Determine the (X, Y) coordinate at the center of the cell enclosing the given text.  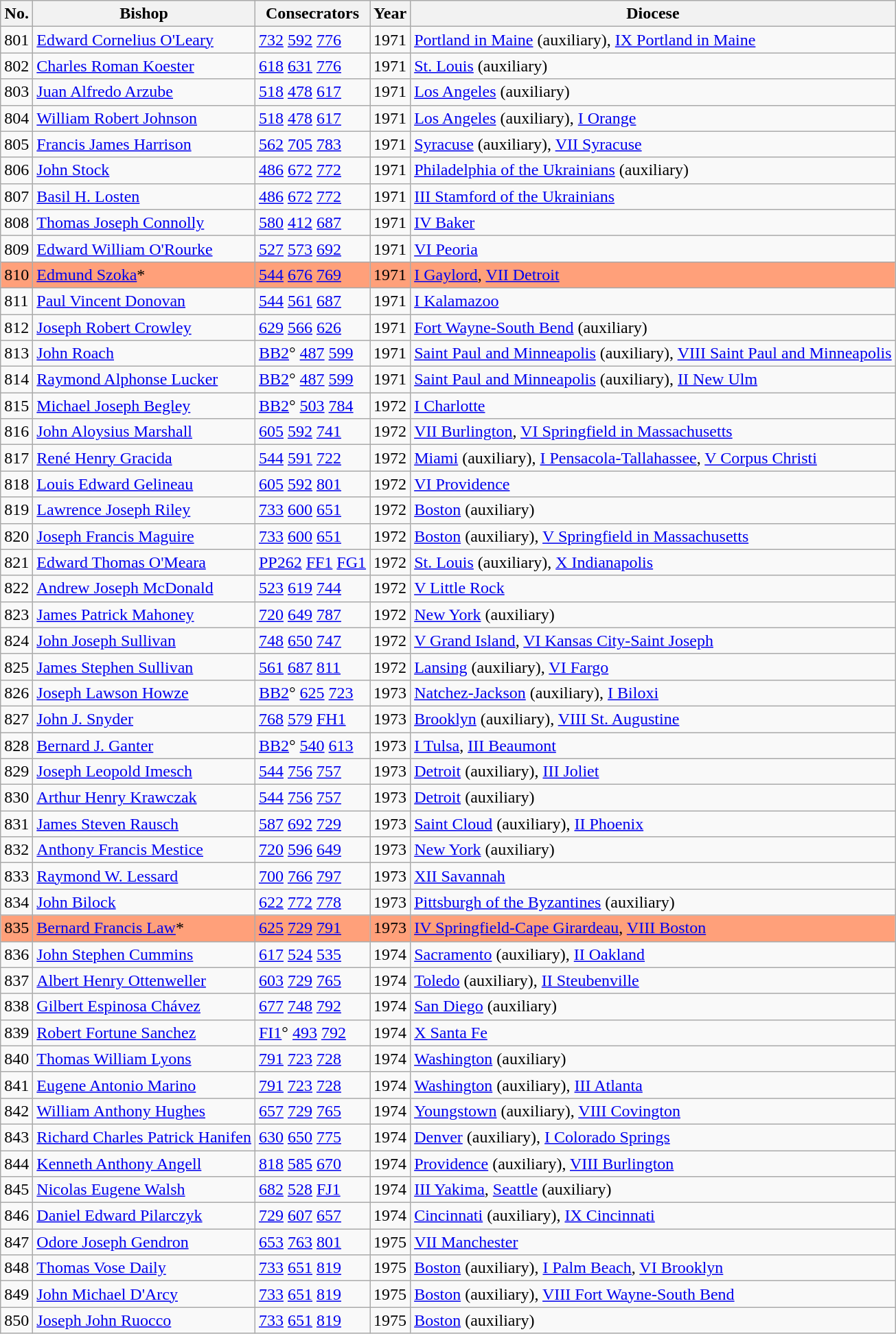
561 687 811 (312, 667)
Fort Wayne-South Bend (auxiliary) (654, 327)
846 (16, 1216)
John Bilock (144, 902)
Edward Thomas O'Meara (144, 562)
Sacramento (auxiliary), II Oakland (654, 954)
842 (16, 1111)
William Robert Johnson (144, 118)
Saint Paul and Minneapolis (auxiliary), VIII Saint Paul and Minneapolis (654, 354)
Bernard Francis Law* (144, 928)
837 (16, 980)
Los Angeles (auxiliary), I Orange (654, 118)
X Santa Fe (654, 1033)
Youngstown (auxiliary), VIII Covington (654, 1111)
587 692 729 (312, 824)
Joseph John Ruocco (144, 1320)
Diocese (654, 14)
835 (16, 928)
802 (16, 66)
825 (16, 667)
V Grand Island, VI Kansas City-Saint Joseph (654, 641)
748 650 747 (312, 641)
Raymond Alphonse Lucker (144, 380)
Louis Edward Gelineau (144, 484)
729 607 657 (312, 1216)
801 (16, 40)
St. Louis (auxiliary), X Indianapolis (654, 562)
Saint Paul and Minneapolis (auxiliary), II New Ulm (654, 380)
Daniel Edward Pilarczyk (144, 1216)
Boston (auxiliary), V Springfield in Massachusetts (654, 536)
James Patrick Mahoney (144, 614)
Kenneth Anthony Angell (144, 1164)
618 631 776 (312, 66)
657 729 765 (312, 1111)
819 (16, 510)
700 766 797 (312, 876)
VII Burlington, VI Springfield in Massachusetts (654, 432)
Philadelphia of the Ukrainians (auxiliary) (654, 170)
Nicolas Eugene Walsh (144, 1190)
818 (16, 484)
Detroit (auxiliary), III Joliet (654, 772)
Year (390, 14)
813 (16, 354)
811 (16, 301)
720 649 787 (312, 614)
Francis James Harrison (144, 144)
605 592 801 (312, 484)
Pittsburgh of the Byzantines (auxiliary) (654, 902)
James Steven Rausch (144, 824)
841 (16, 1085)
840 (16, 1059)
839 (16, 1033)
834 (16, 902)
St. Louis (auxiliary) (654, 66)
Juan Alfredo Arzube (144, 92)
844 (16, 1164)
833 (16, 876)
René Henry Gracida (144, 458)
Joseph Leopold Imesch (144, 772)
836 (16, 954)
Eugene Antonio Marino (144, 1085)
Charles Roman Koester (144, 66)
Anthony Francis Mestice (144, 850)
603 729 765 (312, 980)
544 676 769 (312, 275)
677 748 792 (312, 1007)
Joseph Robert Crowley (144, 327)
Boston (auxiliary), I Palm Beach, VI Brooklyn (654, 1268)
William Anthony Hughes (144, 1111)
Thomas Joseph Connolly (144, 222)
Detroit (auxiliary) (654, 798)
829 (16, 772)
Joseph Lawson Howze (144, 693)
848 (16, 1268)
Paul Vincent Donovan (144, 301)
807 (16, 196)
VI Peoria (654, 249)
Bernard J. Ganter (144, 745)
Lawrence Joseph Riley (144, 510)
823 (16, 614)
824 (16, 641)
Andrew Joseph McDonald (144, 588)
810 (16, 275)
803 (16, 92)
845 (16, 1190)
812 (16, 327)
No. (16, 14)
San Diego (auxiliary) (654, 1007)
828 (16, 745)
Washington (auxiliary), III Atlanta (654, 1085)
Washington (auxiliary) (654, 1059)
BB2° 503 784 (312, 406)
818 585 670 (312, 1164)
BB2° 625 723 (312, 693)
Toledo (auxiliary), II Steubenville (654, 980)
682 528 FJ1 (312, 1190)
Syracuse (auxiliary), VII Syracuse (654, 144)
Edward William O'Rourke (144, 249)
Miami (auxiliary), I Pensacola-Tallahassee, V Corpus Christi (654, 458)
653 763 801 (312, 1242)
Brooklyn (auxiliary), VIII St. Augustine (654, 719)
I Kalamazoo (654, 301)
IV Baker (654, 222)
John Aloysius Marshall (144, 432)
562 705 783 (312, 144)
Richard Charles Patrick Hanifen (144, 1137)
720 596 649 (312, 850)
808 (16, 222)
838 (16, 1007)
523 619 744 (312, 588)
Los Angeles (auxiliary) (654, 92)
629 566 626 (312, 327)
821 (16, 562)
VI Providence (654, 484)
John Stock (144, 170)
III Yakima, Seattle (auxiliary) (654, 1190)
I Tulsa, III Beaumont (654, 745)
804 (16, 118)
832 (16, 850)
Odore Joseph Gendron (144, 1242)
820 (16, 536)
817 (16, 458)
Thomas William Lyons (144, 1059)
Lansing (auxiliary), VI Fargo (654, 667)
830 (16, 798)
843 (16, 1137)
544 561 687 (312, 301)
Thomas Vose Daily (144, 1268)
John Michael D'Arcy (144, 1294)
Robert Fortune Sanchez (144, 1033)
XII Savannah (654, 876)
Joseph Francis Maguire (144, 536)
732 592 776 (312, 40)
I Gaylord, VII Detroit (654, 275)
847 (16, 1242)
Cincinnati (auxiliary), IX Cincinnati (654, 1216)
Edward Cornelius O'Leary (144, 40)
805 (16, 144)
831 (16, 824)
IV Springfield-Cape Girardeau, VIII Boston (654, 928)
617 524 535 (312, 954)
815 (16, 406)
850 (16, 1320)
I Charlotte (654, 406)
Albert Henry Ottenweller (144, 980)
Bishop (144, 14)
Basil H. Losten (144, 196)
580 412 687 (312, 222)
809 (16, 249)
822 (16, 588)
John Roach (144, 354)
BB2° 540 613 (312, 745)
Boston (auxiliary), VIII Fort Wayne-South Bend (654, 1294)
FI1° 493 792 (312, 1033)
PP262 FF1 FG1 (312, 562)
Denver (auxiliary), I Colorado Springs (654, 1137)
Edmund Szoka* (144, 275)
544 591 722 (312, 458)
625 729 791 (312, 928)
816 (16, 432)
806 (16, 170)
622 772 778 (312, 902)
630 650 775 (312, 1137)
768 579 FH1 (312, 719)
Consecrators (312, 14)
James Stephen Sullivan (144, 667)
605 592 741 (312, 432)
Saint Cloud (auxiliary), II Phoenix (654, 824)
Michael Joseph Begley (144, 406)
826 (16, 693)
Arthur Henry Krawczak (144, 798)
814 (16, 380)
Natchez-Jackson (auxiliary), I Biloxi (654, 693)
John Joseph Sullivan (144, 641)
Gilbert Espinosa Chávez (144, 1007)
849 (16, 1294)
V Little Rock (654, 588)
827 (16, 719)
John J. Snyder (144, 719)
John Stephen Cummins (144, 954)
Providence (auxiliary), VIII Burlington (654, 1164)
Raymond W. Lessard (144, 876)
527 573 692 (312, 249)
Portland in Maine (auxiliary), IX Portland in Maine (654, 40)
III Stamford of the Ukrainians (654, 196)
VII Manchester (654, 1242)
